From the cell containing the given text, extract its center point as (X, Y) coordinate. 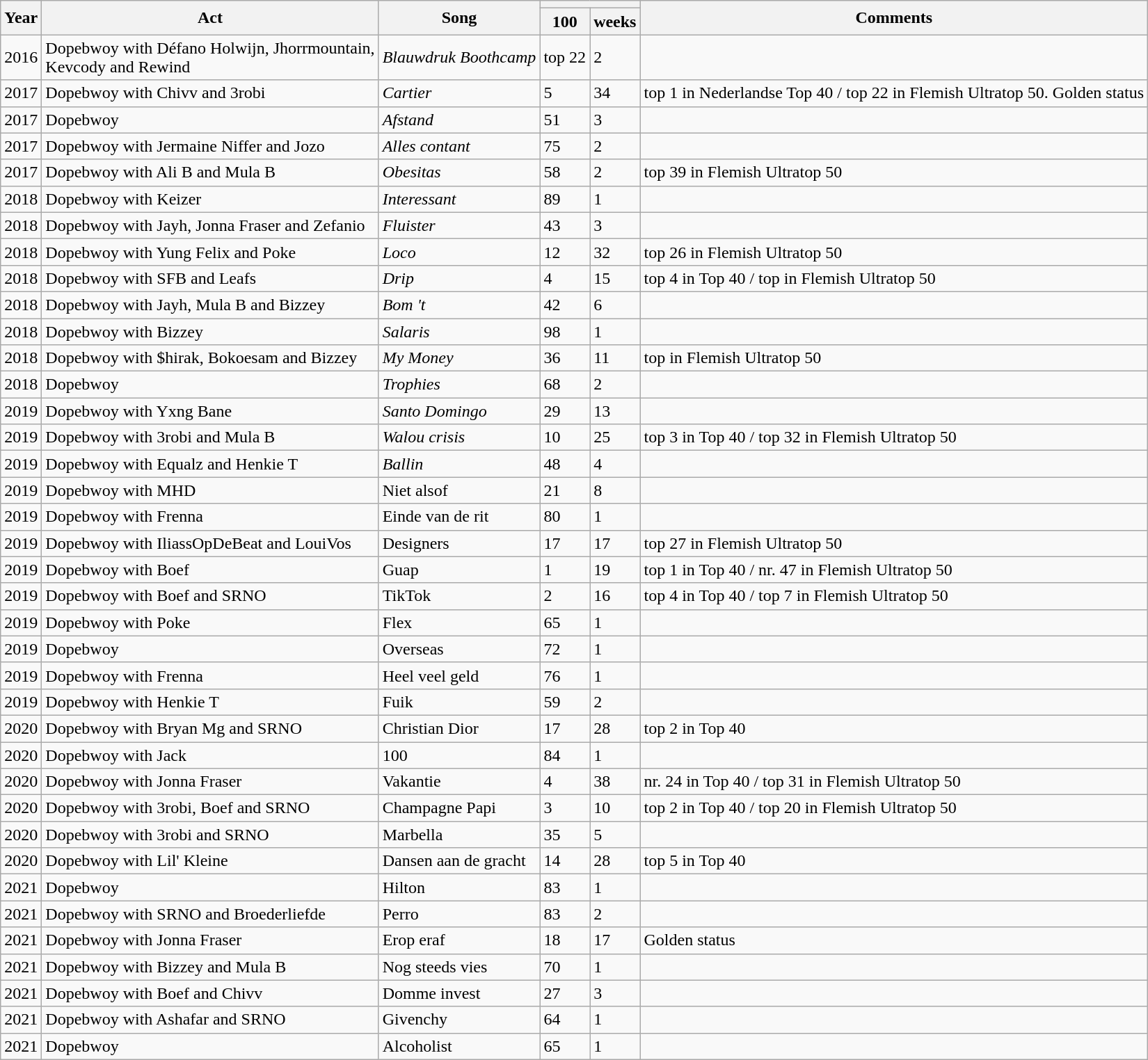
Dopebwoy with IliassOpDeBeat and LouiVos (210, 543)
59 (565, 702)
Dopebwoy with Henkie T (210, 702)
Fluister (459, 225)
Givenchy (459, 1020)
Drip (459, 278)
Salaris (459, 332)
Dopebwoy with Jayh, Jonna Fraser and Zefanio (210, 225)
Dopebwoy with Bizzey and Mula B (210, 967)
27 (565, 993)
Perro (459, 914)
Dopebwoy with 3robi and SRNO (210, 835)
21 (565, 490)
Niet alsof (459, 490)
25 (615, 437)
Dopebwoy with Lil' Kleine (210, 861)
top 1 in Nederlandse Top 40 / top 22 in Flemish Ultratop 50. Golden status (894, 93)
Year (21, 18)
18 (565, 940)
top 3 in Top 40 / top 32 in Flemish Ultratop 50 (894, 437)
38 (615, 782)
Dopebwoy with Boef and Chivv (210, 993)
14 (565, 861)
Einde van de rit (459, 517)
top 2 in Top 40 / top 20 in Flemish Ultratop 50 (894, 808)
Guap (459, 570)
Dopebwoy with Poke (210, 623)
top 4 in Top 40 / top 7 in Flemish Ultratop 50 (894, 596)
98 (565, 332)
32 (615, 252)
Dopebwoy with $hirak, Bokoesam and Bizzey (210, 358)
Dopebwoy with Ali B and Mula B (210, 172)
Fuik (459, 702)
Alcoholist (459, 1046)
68 (565, 385)
top 22 (565, 57)
48 (565, 464)
Dopebwoy with Jermaine Niffer and Jozo (210, 146)
Cartier (459, 93)
top 27 in Flemish Ultratop 50 (894, 543)
Dopebwoy with Jack (210, 755)
75 (565, 146)
29 (565, 411)
76 (565, 675)
top 2 in Top 40 (894, 728)
Nog steeds vies (459, 967)
Dopebwoy with Chivv and 3robi (210, 93)
Champagne Papi (459, 808)
Designers (459, 543)
6 (615, 305)
Vakantie (459, 782)
51 (565, 120)
TikTok (459, 596)
Dopebwoy with SFB and Leafs (210, 278)
top 5 in Top 40 (894, 861)
Marbella (459, 835)
Obesitas (459, 172)
13 (615, 411)
8 (615, 490)
Dopebwoy with Bizzey (210, 332)
12 (565, 252)
Dopebwoy with Bryan Mg and SRNO (210, 728)
Alles contant (459, 146)
Bom 't (459, 305)
Loco (459, 252)
Overseas (459, 649)
Dopebwoy with Ashafar and SRNO (210, 1020)
Interessant (459, 199)
84 (565, 755)
34 (615, 93)
top 4 in Top 40 / top in Flemish Ultratop 50 (894, 278)
16 (615, 596)
Golden status (894, 940)
Ballin (459, 464)
Act (210, 18)
Santo Domingo (459, 411)
weeks (615, 22)
Afstand (459, 120)
Dopebwoy with Yung Felix and Poke (210, 252)
Christian Dior (459, 728)
Dopebwoy with Yxng Bane (210, 411)
Dopebwoy with MHD (210, 490)
top 39 in Flemish Ultratop 50 (894, 172)
35 (565, 835)
Blauwdruk Boothcamp (459, 57)
Flex (459, 623)
15 (615, 278)
70 (565, 967)
Heel veel geld (459, 675)
Comments (894, 18)
42 (565, 305)
Dopebwoy with Boef and SRNO (210, 596)
11 (615, 358)
Dopebwoy with 3robi, Boef and SRNO (210, 808)
43 (565, 225)
Domme invest (459, 993)
89 (565, 199)
Dopebwoy with 3robi and Mula B (210, 437)
80 (565, 517)
Hilton (459, 888)
top 1 in Top 40 / nr. 47 in Flemish Ultratop 50 (894, 570)
Dopebwoy with Keizer (210, 199)
Walou crisis (459, 437)
Dopebwoy with Boef (210, 570)
58 (565, 172)
2016 (21, 57)
top 26 in Flemish Ultratop 50 (894, 252)
64 (565, 1020)
Dopebwoy with SRNO and Broederliefde (210, 914)
Song (459, 18)
My Money (459, 358)
Trophies (459, 385)
Dansen aan de gracht (459, 861)
Erop eraf (459, 940)
top in Flemish Ultratop 50 (894, 358)
19 (615, 570)
Dopebwoy with Jayh, Mula B and Bizzey (210, 305)
Dopebwoy with Equalz and Henkie T (210, 464)
72 (565, 649)
36 (565, 358)
nr. 24 in Top 40 / top 31 in Flemish Ultratop 50 (894, 782)
Dopebwoy with Défano Holwijn, Jhorrmountain,Kevcody and Rewind (210, 57)
